Provide the (x, y) coordinate of the cell's center where the given text is located.  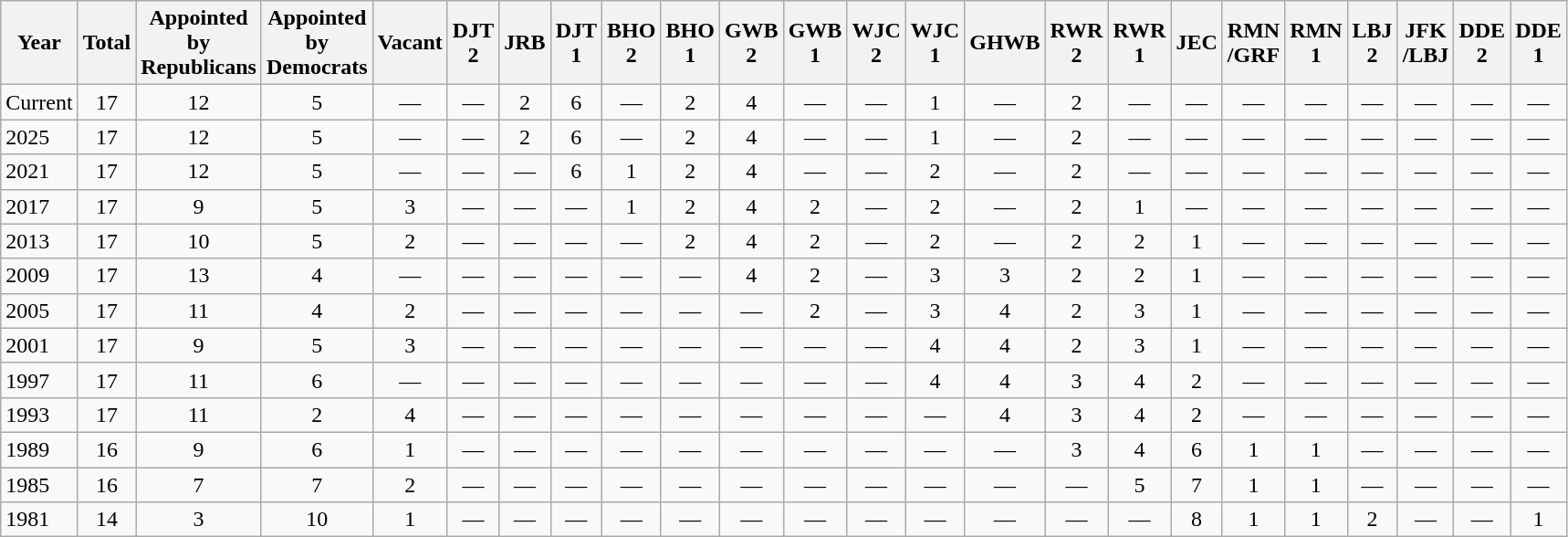
1997 (39, 380)
RWR1 (1139, 43)
RWR2 (1077, 43)
GHWB (1005, 43)
JFK/LBJ (1426, 43)
DJT2 (473, 43)
RMN/GRF (1253, 43)
DDE2 (1482, 43)
AppointedbyRepublicans (199, 43)
DDE1 (1539, 43)
WJC1 (935, 43)
JRB (525, 43)
2005 (39, 311)
2017 (39, 206)
Vacant (410, 43)
2021 (39, 172)
WJC2 (876, 43)
DJT1 (576, 43)
BHO1 (690, 43)
2013 (39, 241)
13 (199, 276)
2009 (39, 276)
JEC (1197, 43)
AppointedbyDemocrats (317, 43)
GWB1 (815, 43)
RMN1 (1316, 43)
8 (1197, 520)
1985 (39, 485)
GWB2 (751, 43)
Current (39, 102)
2025 (39, 137)
1981 (39, 520)
1989 (39, 449)
2001 (39, 345)
1993 (39, 415)
Total (107, 43)
BHO2 (632, 43)
LBJ2 (1373, 43)
14 (107, 520)
Year (39, 43)
